Extract the [x, y] coordinate from the center of the cell holding the provided text.  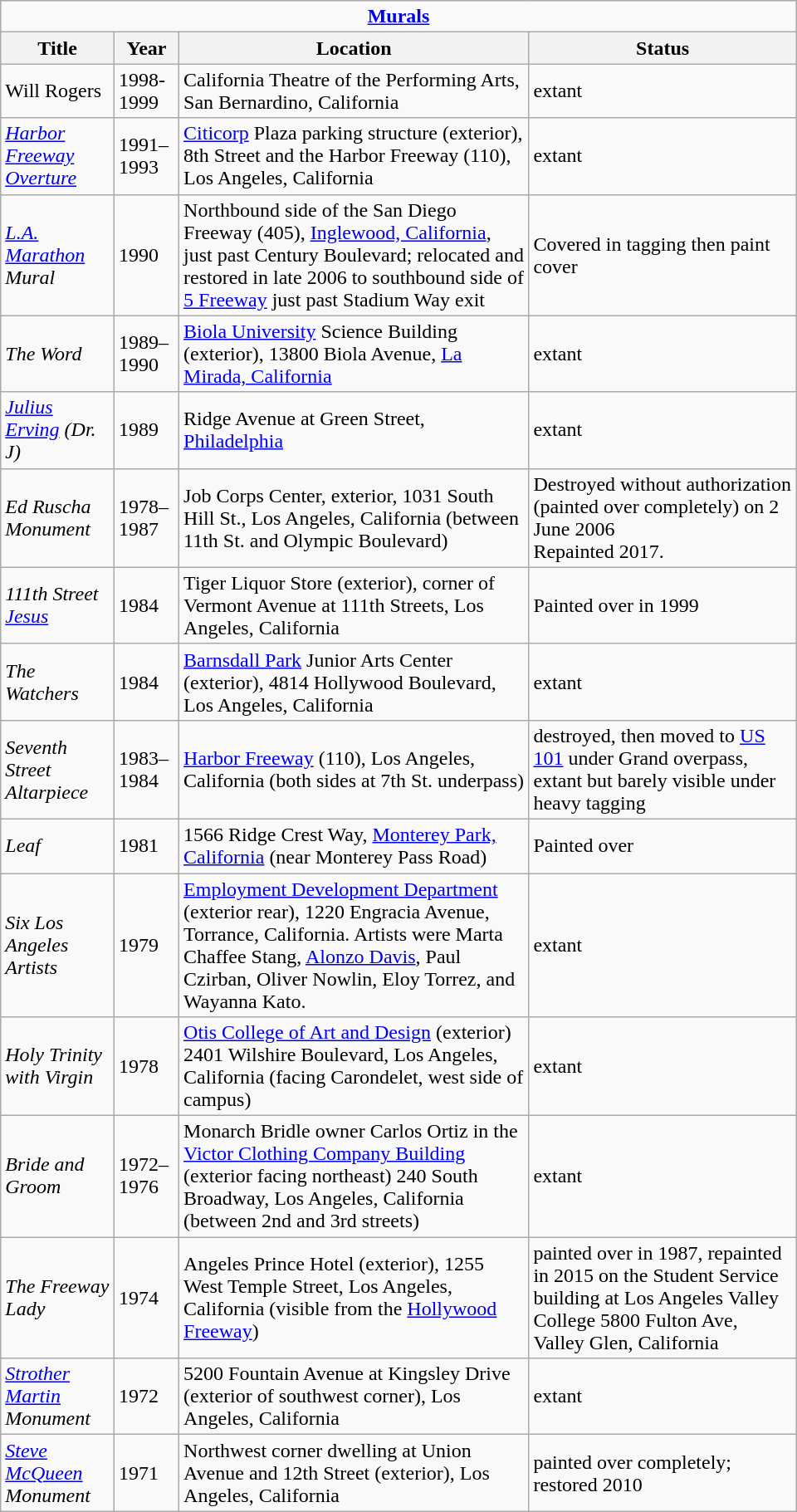
1972–1976 [146, 1177]
111th Street Jesus [58, 605]
1991–1993 [146, 156]
Ridge Avenue at Green Street, Philadelphia [354, 430]
The Watchers [58, 682]
Job Corps Center, exterior, 1031 South Hill St., Los Angeles, California (between 11th St. and Olympic Boulevard) [354, 518]
1990 [146, 255]
Holy Trinity with Virgin [58, 1066]
Status [663, 48]
Ed Ruscha Monument [58, 518]
Bride and Groom [58, 1177]
Citicorp Plaza parking structure (exterior), 8th Street and the Harbor Freeway (110), Los Angeles, California [354, 156]
Steve McQueen Monument [58, 1473]
Julius Erving (Dr. J) [58, 430]
The Word [58, 354]
Angeles Prince Hotel (exterior), 1255 West Temple Street, Los Angeles, California (visible from the Hollywood Freeway) [354, 1298]
1983–1984 [146, 769]
Strother Martin Monument [58, 1397]
Covered in tagging then paint cover [663, 255]
Otis College of Art and Design (exterior) 2401 Wilshire Boulevard, Los Angeles, California (facing Carondelet, west side of campus) [354, 1066]
Barnsdall Park Junior Arts Center (exterior), 4814 Hollywood Boulevard, Los Angeles, California [354, 682]
1979 [146, 945]
L.A. Marathon Mural [58, 255]
5200 Fountain Avenue at Kingsley Drive (exterior of southwest corner), Los Angeles, California [354, 1397]
Painted over [663, 845]
The Freeway Lady [58, 1298]
1981 [146, 845]
Title [58, 48]
Northwest corner dwelling at Union Avenue and 12th Street (exterior), Los Angeles, California [354, 1473]
Harbor Freeway Overture [58, 156]
Tiger Liquor Store (exterior), corner of Vermont Avenue at 111th Streets, Los Angeles, California [354, 605]
1971 [146, 1473]
Six Los Angeles Artists [58, 945]
1978–1987 [146, 518]
1972 [146, 1397]
California Theatre of the Performing Arts, San Bernardino, California [354, 91]
1974 [146, 1298]
Leaf [58, 845]
Harbor Freeway (110), Los Angeles, California (both sides at 7th St. underpass) [354, 769]
Will Rogers [58, 91]
1989 [146, 430]
Painted over in 1999 [663, 605]
Murals [398, 17]
Seventh Street Altarpiece [58, 769]
1566 Ridge Crest Way, Monterey Park, California (near Monterey Pass Road) [354, 845]
Location [354, 48]
1998-1999 [146, 91]
Destroyed without authorization (painted over completely) on 2 June 2006 Repainted 2017. [663, 518]
Year [146, 48]
destroyed, then moved to US 101 under Grand overpass, extant but barely visible under heavy tagging [663, 769]
painted over completely; restored 2010 [663, 1473]
Biola University Science Building (exterior), 13800 Biola Avenue, La Mirada, California [354, 354]
1978 [146, 1066]
1989–1990 [146, 354]
painted over in 1987, repainted in 2015 on the Student Service building at Los Angeles Valley College 5800 Fulton Ave, Valley Glen, California [663, 1298]
